Return [X, Y] of the center of cell containing provided text 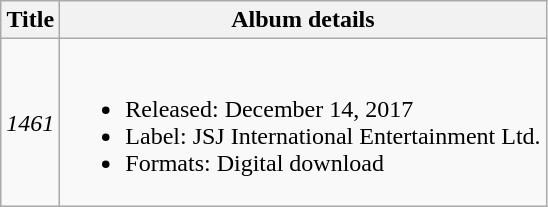
1461 [30, 122]
Album details [303, 20]
Released: December 14, 2017 Label: JSJ International Entertainment Ltd.Formats: Digital download [303, 122]
Title [30, 20]
